Scan for the cell matching the given text and deliver its [X, Y] coordinate at center. 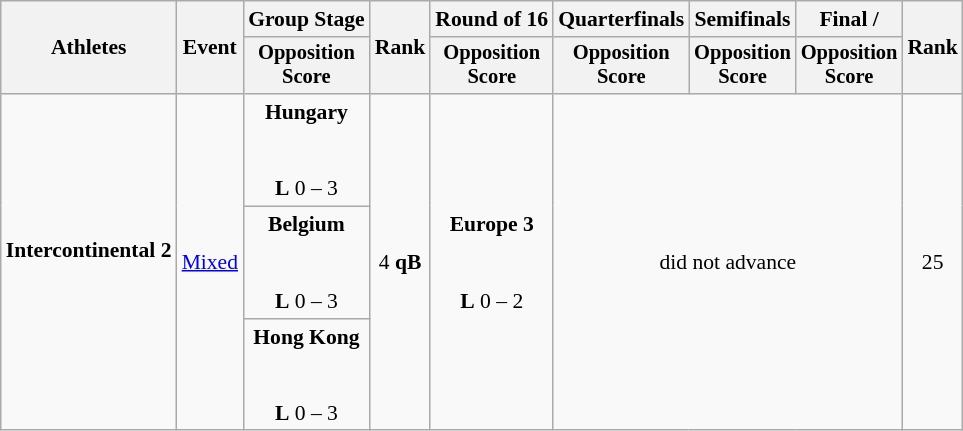
Semifinals [742, 19]
Group Stage [306, 19]
did not advance [728, 262]
Mixed [210, 262]
Round of 16 [492, 19]
Athletes [89, 48]
BelgiumL 0 – 3 [306, 263]
Final / [850, 19]
Quarterfinals [621, 19]
HungaryL 0 – 3 [306, 150]
25 [932, 262]
4 qB [400, 262]
Event [210, 48]
Europe 3L 0 – 2 [492, 262]
Intercontinental 2 [89, 262]
Hong KongL 0 – 3 [306, 375]
